Capture the cell that displays the provided text and extract its [X, Y] central coordinate. 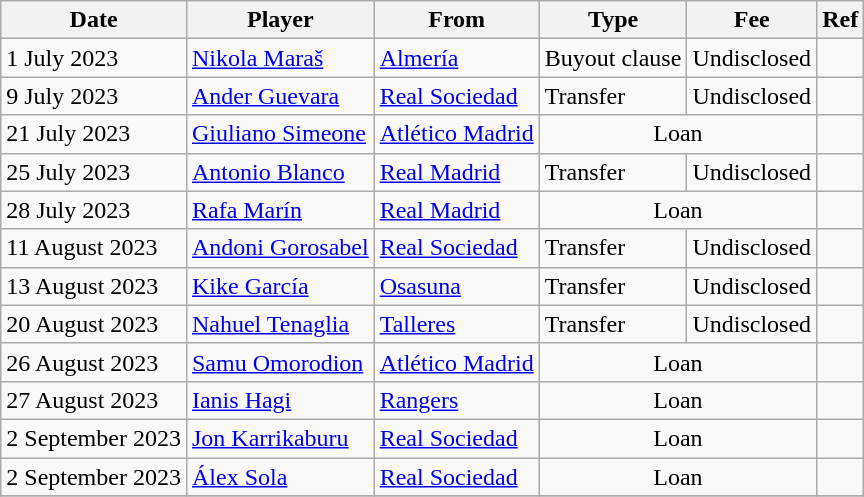
Buyout clause [613, 58]
11 August 2023 [94, 248]
21 July 2023 [94, 134]
Talleres [456, 324]
Rangers [456, 400]
Samu Omorodion [280, 362]
27 August 2023 [94, 400]
Jon Karrikaburu [280, 438]
28 July 2023 [94, 210]
Date [94, 20]
Nikola Maraš [280, 58]
25 July 2023 [94, 172]
Ianis Hagi [280, 400]
From [456, 20]
Player [280, 20]
Rafa Marín [280, 210]
Ref [840, 20]
Nahuel Tenaglia [280, 324]
Almería [456, 58]
Giuliano Simeone [280, 134]
Álex Sola [280, 477]
Fee [752, 20]
1 July 2023 [94, 58]
Osasuna [456, 286]
Andoni Gorosabel [280, 248]
Ander Guevara [280, 96]
9 July 2023 [94, 96]
26 August 2023 [94, 362]
Kike García [280, 286]
Type [613, 20]
13 August 2023 [94, 286]
20 August 2023 [94, 324]
Antonio Blanco [280, 172]
